Capture the cell that displays the provided text and extract its (x, y) central coordinate. 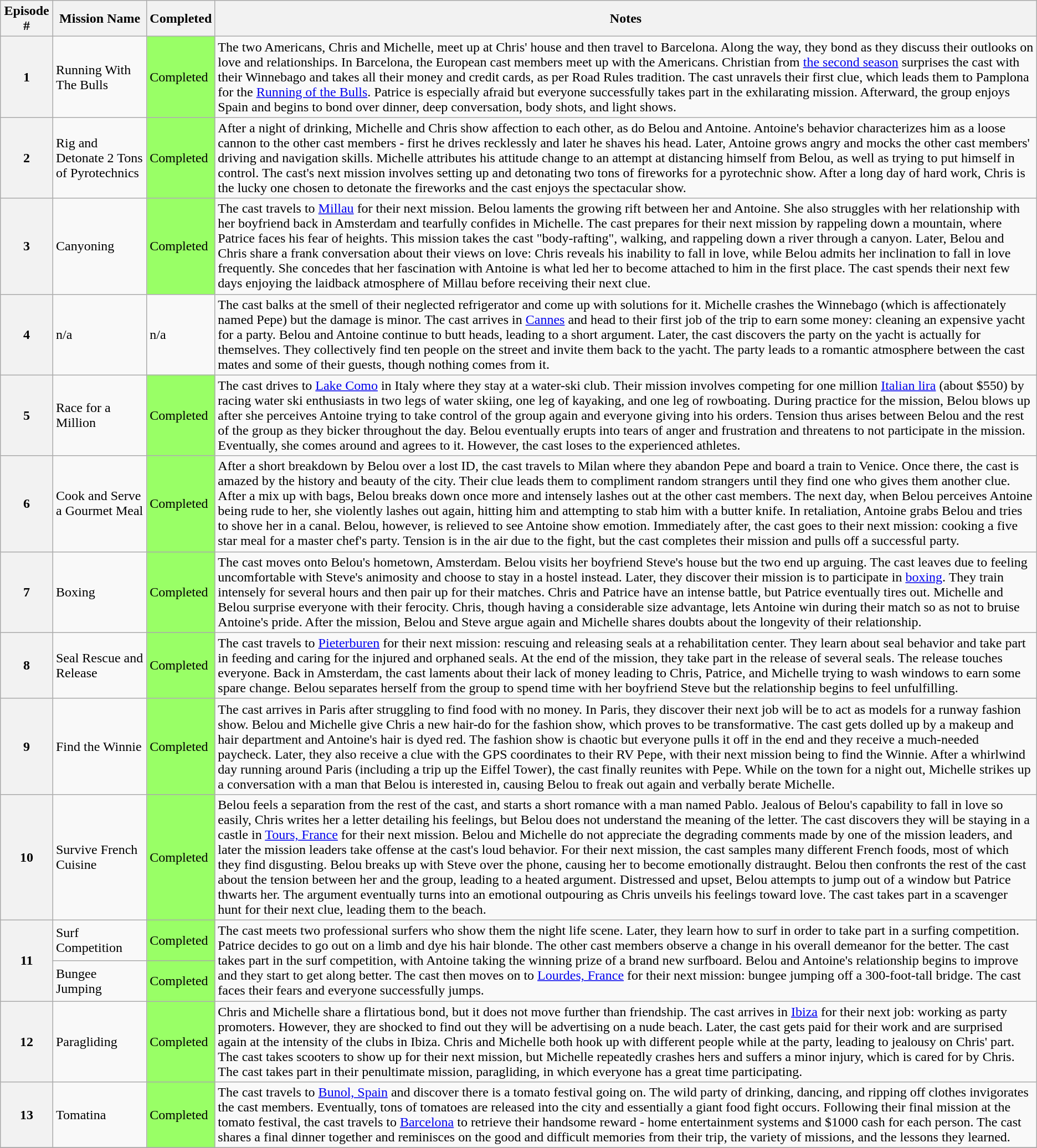
Bungee Jumping (100, 980)
Rig and Detonate 2 Tons of Pyrotechnics (100, 158)
Running With The Bulls (100, 77)
Cook and Serve a Gourmet Meal (100, 504)
13 (27, 1115)
7 (27, 592)
5 (27, 415)
4 (27, 334)
Boxing (100, 592)
10 (27, 857)
12 (27, 1042)
Seal Rescue and Release (100, 666)
2 (27, 158)
6 (27, 504)
Survive French Cuisine (100, 857)
Surf Competition (100, 940)
Tomatina (100, 1115)
Paragliding (100, 1042)
Find the Winnie (100, 747)
Canyoning (100, 246)
Notes (626, 19)
Mission Name (100, 19)
Race for a Million (100, 415)
9 (27, 747)
Episode # (27, 19)
8 (27, 666)
3 (27, 246)
11 (27, 960)
1 (27, 77)
